Locate the cell with the specified text and output its (X, Y) center coordinate. 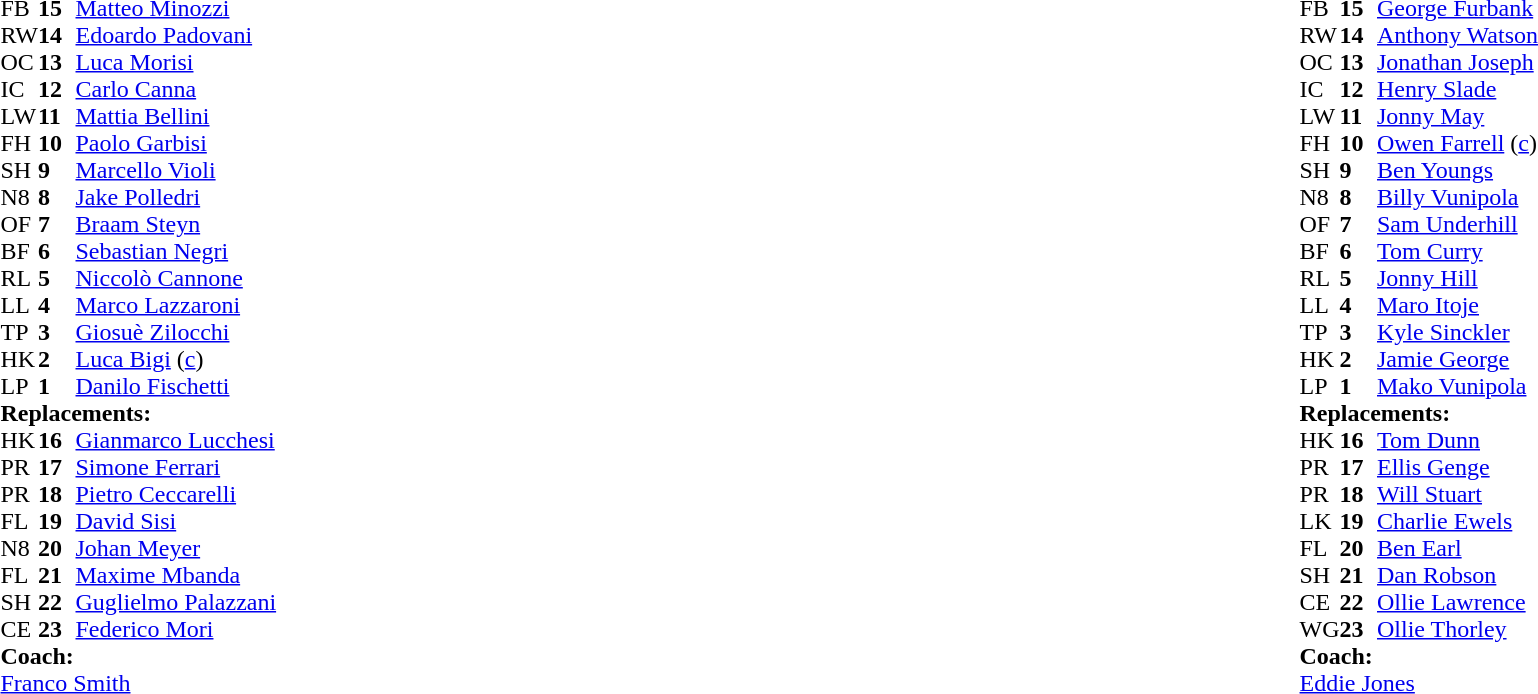
Tom Curry (1458, 252)
Tom Dunn (1458, 440)
Maro Itoje (1458, 306)
Simone Ferrari (176, 468)
Mako Vunipola (1458, 386)
Charlie Ewels (1458, 522)
Ben Earl (1458, 548)
Ben Youngs (1458, 170)
Guglielmo Palazzani (176, 602)
Jonny May (1458, 116)
Luca Morisi (176, 62)
Danilo Fischetti (176, 386)
Ollie Lawrence (1458, 602)
Jonny Hill (1458, 278)
Marcello Violi (176, 170)
Henry Slade (1458, 90)
WG (1320, 630)
Jake Polledri (176, 198)
Niccolò Cannone (176, 278)
Pietro Ceccarelli (176, 494)
Gianmarco Lucchesi (176, 440)
Anthony Watson (1458, 36)
Mattia Bellini (176, 116)
Carlo Canna (176, 90)
Ellis Genge (1458, 468)
LK (1320, 522)
David Sisi (176, 522)
Kyle Sinckler (1458, 332)
Jamie George (1458, 360)
Marco Lazzaroni (176, 306)
Paolo Garbisi (176, 144)
Braam Steyn (176, 224)
Luca Bigi (c) (176, 360)
Dan Robson (1458, 576)
Ollie Thorley (1458, 630)
Giosuè Zilocchi (176, 332)
Maxime Mbanda (176, 576)
Will Stuart (1458, 494)
Sebastian Negri (176, 252)
Jonathan Joseph (1458, 62)
Billy Vunipola (1458, 198)
Federico Mori (176, 630)
Sam Underhill (1458, 224)
Owen Farrell (c) (1458, 144)
Edoardo Padovani (176, 36)
Johan Meyer (176, 548)
